Return the [X, Y] coordinate for the center point of the cell that contains the specified text.  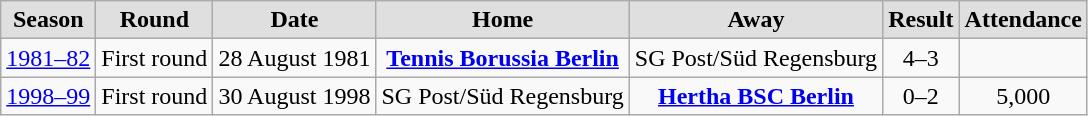
28 August 1981 [294, 58]
5,000 [1023, 96]
0–2 [921, 96]
Tennis Borussia Berlin [502, 58]
Attendance [1023, 20]
Result [921, 20]
Round [154, 20]
Away [756, 20]
30 August 1998 [294, 96]
Home [502, 20]
Hertha BSC Berlin [756, 96]
Season [48, 20]
Date [294, 20]
1981–82 [48, 58]
1998–99 [48, 96]
4–3 [921, 58]
